Determine the (X, Y) coordinate at the center of the cell enclosing the given text.  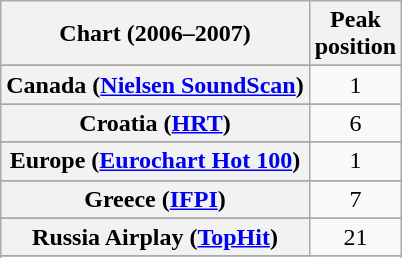
Greece (IFPI) (155, 199)
6 (355, 123)
Canada (Nielsen SoundScan) (155, 85)
Chart (2006–2007) (155, 34)
Croatia (HRT) (155, 123)
Russia Airplay (TopHit) (155, 237)
7 (355, 199)
Europe (Eurochart Hot 100) (155, 161)
Peakposition (355, 34)
21 (355, 237)
